Output the [X, Y] coordinate of the center of the cell containing the given text.  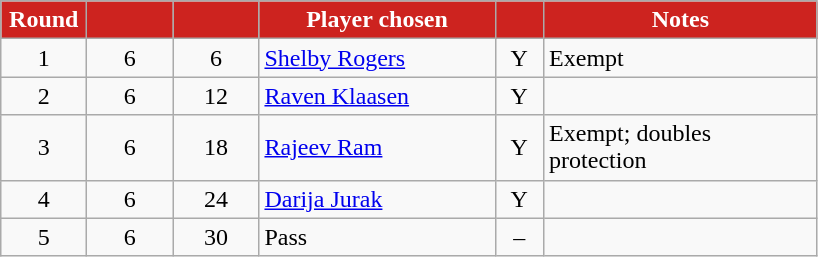
Rajeev Ram [377, 148]
Exempt [681, 58]
1 [44, 58]
Shelby Rogers [377, 58]
30 [216, 237]
Round [44, 20]
4 [44, 199]
Player chosen [377, 20]
24 [216, 199]
2 [44, 96]
Raven Klaasen [377, 96]
12 [216, 96]
– [520, 237]
Darija Jurak [377, 199]
18 [216, 148]
5 [44, 237]
3 [44, 148]
Notes [681, 20]
Pass [377, 237]
Exempt; doubles protection [681, 148]
